Return the (x, y) coordinate for the center point of the cell that contains the specified text.  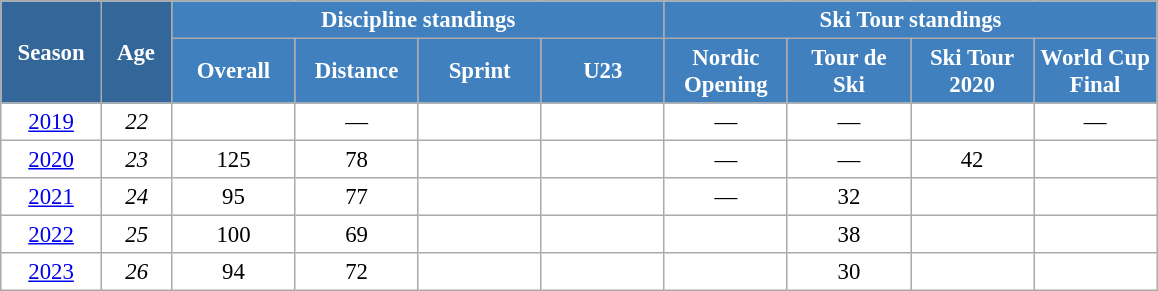
Overall (234, 72)
32 (848, 197)
22 (136, 122)
69 (356, 235)
Ski Tour standings (910, 20)
42 (972, 160)
77 (356, 197)
78 (356, 160)
Tour deSki (848, 72)
Discipline standings (418, 20)
2020 (52, 160)
125 (234, 160)
2019 (52, 122)
95 (234, 197)
23 (136, 160)
Age (136, 52)
NordicOpening (726, 72)
Sprint (480, 72)
38 (848, 235)
U23 (602, 72)
2022 (52, 235)
World CupFinal (1096, 72)
Season (52, 52)
2021 (52, 197)
25 (136, 235)
24 (136, 197)
Distance (356, 72)
Ski Tour2020 (972, 72)
100 (234, 235)
